Find where the given text appears and provide that cell's center as (X, Y) coordinate. 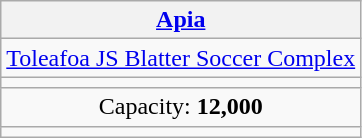
Apia (181, 20)
Capacity: 12,000 (181, 107)
Toleafoa JS Blatter Soccer Complex (181, 58)
